Detect which cell encompasses the target text, then output its [X, Y] center coordinate. 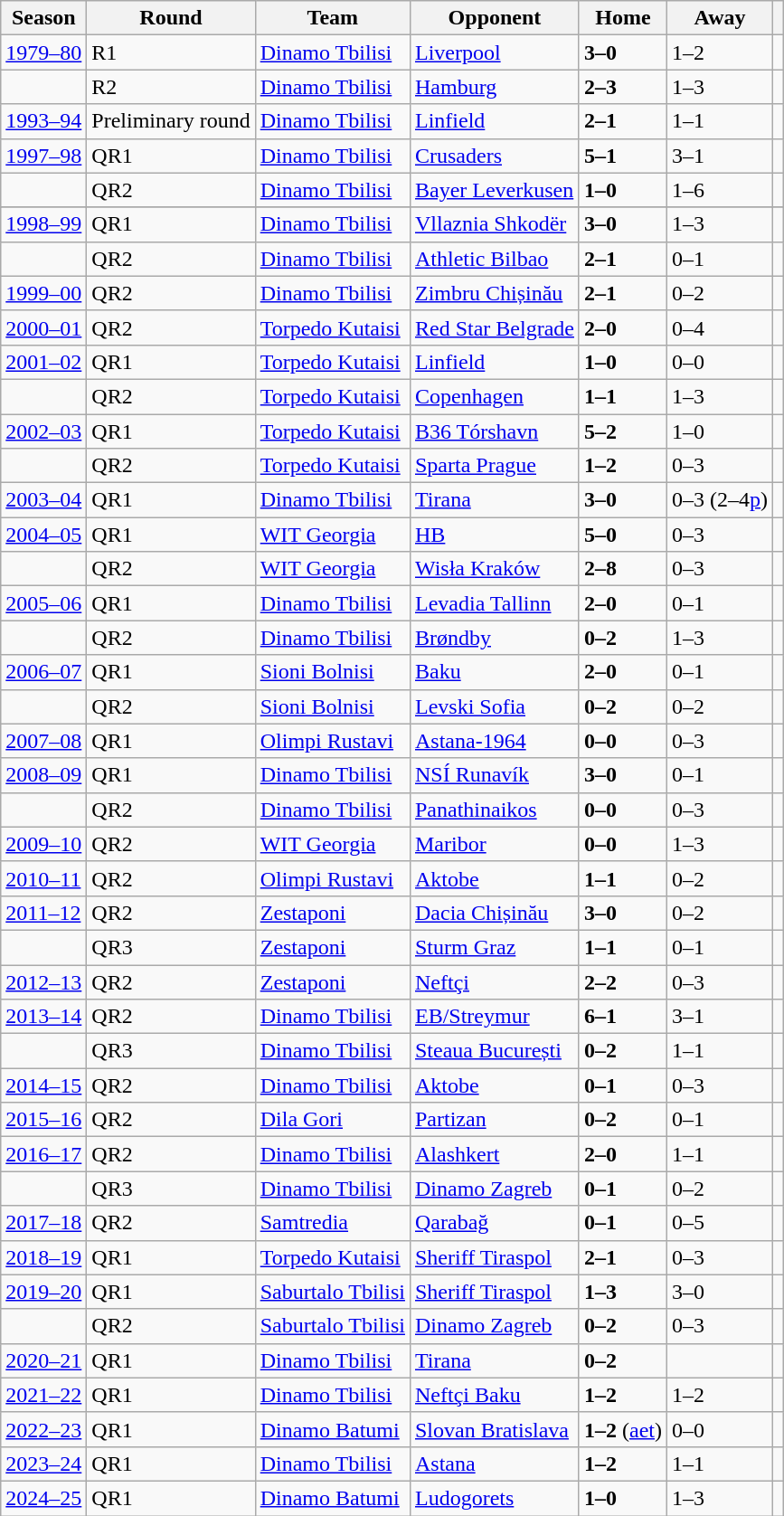
Slovan Bratislava [494, 1429]
Steaua București [494, 1051]
2006–07 [43, 672]
6–1 [622, 1017]
Hamburg [494, 87]
2017–18 [43, 1223]
2024–25 [43, 1498]
2008–09 [43, 775]
Copenhagen [494, 396]
Bayer Leverkusen [494, 190]
2014–15 [43, 1085]
R2 [171, 87]
2011–12 [43, 913]
Red Star Belgrade [494, 327]
Panathinaikos [494, 810]
Vllaznia Shkodër [494, 224]
Dila Gori [333, 1120]
2015–16 [43, 1120]
NSÍ Runavík [494, 775]
Astana-1964 [494, 741]
Sturm Graz [494, 947]
Wisła Kraków [494, 569]
2018–19 [43, 1257]
2020–21 [43, 1360]
2021–22 [43, 1395]
Home [622, 18]
Athletic Bilbao [494, 259]
1997–98 [43, 156]
2001–02 [43, 362]
2013–14 [43, 1017]
2003–04 [43, 500]
0–4 [720, 327]
Baku [494, 672]
5–0 [622, 535]
EB/Streymur [494, 1017]
2–3 [622, 87]
Partizan [494, 1120]
Levski Sofia [494, 706]
Round [171, 18]
Opponent [494, 18]
1993–94 [43, 121]
Maribor [494, 844]
Samtredia [333, 1223]
Team [333, 18]
Away [720, 18]
2019–20 [43, 1292]
Sparta Prague [494, 466]
5–2 [622, 431]
Ludogorets [494, 1498]
Astana [494, 1464]
2002–03 [43, 431]
2012–13 [43, 981]
B36 Tórshavn [494, 431]
Season [43, 18]
0–3 (2–4p) [720, 500]
1998–99 [43, 224]
2016–17 [43, 1154]
Liverpool [494, 52]
2007–08 [43, 741]
1–2 (aet) [622, 1429]
2009–10 [43, 844]
R1 [171, 52]
Crusaders [494, 156]
HB [494, 535]
Levadia Tallinn [494, 603]
2023–24 [43, 1464]
2–8 [622, 569]
2–2 [622, 981]
Dacia Chișinău [494, 913]
2022–23 [43, 1429]
2005–06 [43, 603]
5–1 [622, 156]
1–6 [720, 190]
2004–05 [43, 535]
Qarabağ [494, 1223]
Brøndby [494, 638]
Neftçi Baku [494, 1395]
Neftçi [494, 981]
0–5 [720, 1223]
Preliminary round [171, 121]
Zimbru Chișinău [494, 293]
1999–00 [43, 293]
1979–80 [43, 52]
2000–01 [43, 327]
2010–11 [43, 878]
Alashkert [494, 1154]
